Pinpoint the cell where the given text exists, returning its (x, y) midpoint coordinate. 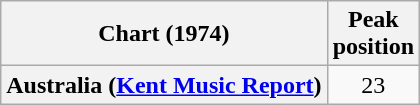
Peakposition (373, 34)
Australia (Kent Music Report) (164, 85)
23 (373, 85)
Chart (1974) (164, 34)
